Search for the cell housing the specified text and yield its [X, Y] center coordinate. 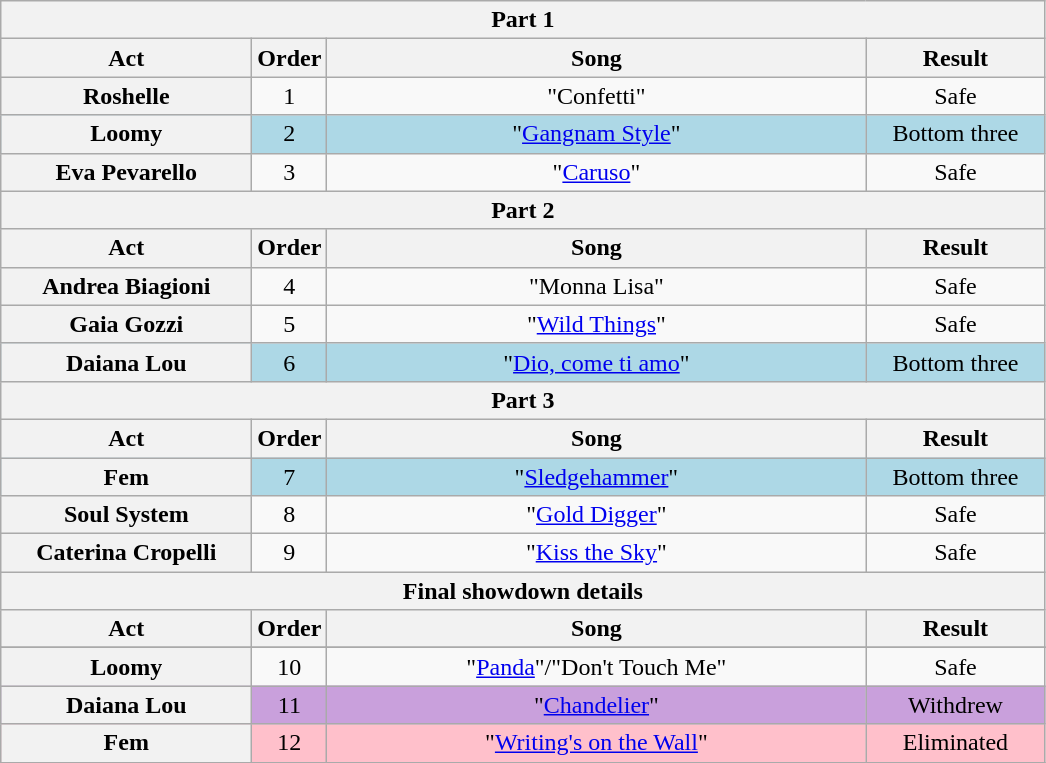
Part 1 [523, 20]
4 [290, 286]
Eliminated [956, 743]
"Kiss the Sky" [596, 553]
Part 2 [523, 210]
"Wild Things" [596, 324]
2 [290, 134]
6 [290, 362]
"Caruso" [596, 172]
Final showdown details [523, 591]
5 [290, 324]
12 [290, 743]
3 [290, 172]
11 [290, 705]
"Monna Lisa" [596, 286]
"Panda"/"Don't Touch Me" [596, 667]
"Confetti" [596, 96]
Andrea Biagioni [126, 286]
Roshelle [126, 96]
Eva Pevarello [126, 172]
8 [290, 515]
"Writing's on the Wall" [596, 743]
9 [290, 553]
10 [290, 667]
"Sledgehammer" [596, 477]
1 [290, 96]
7 [290, 477]
Caterina Cropelli [126, 553]
"Dio, come ti amo" [596, 362]
Withdrew [956, 705]
Soul System [126, 515]
"Chandelier" [596, 705]
Part 3 [523, 400]
"Gold Digger" [596, 515]
"Gangnam Style" [596, 134]
Gaia Gozzi [126, 324]
